Determine the (x, y) coordinate at the center of the cell enclosing the given text.  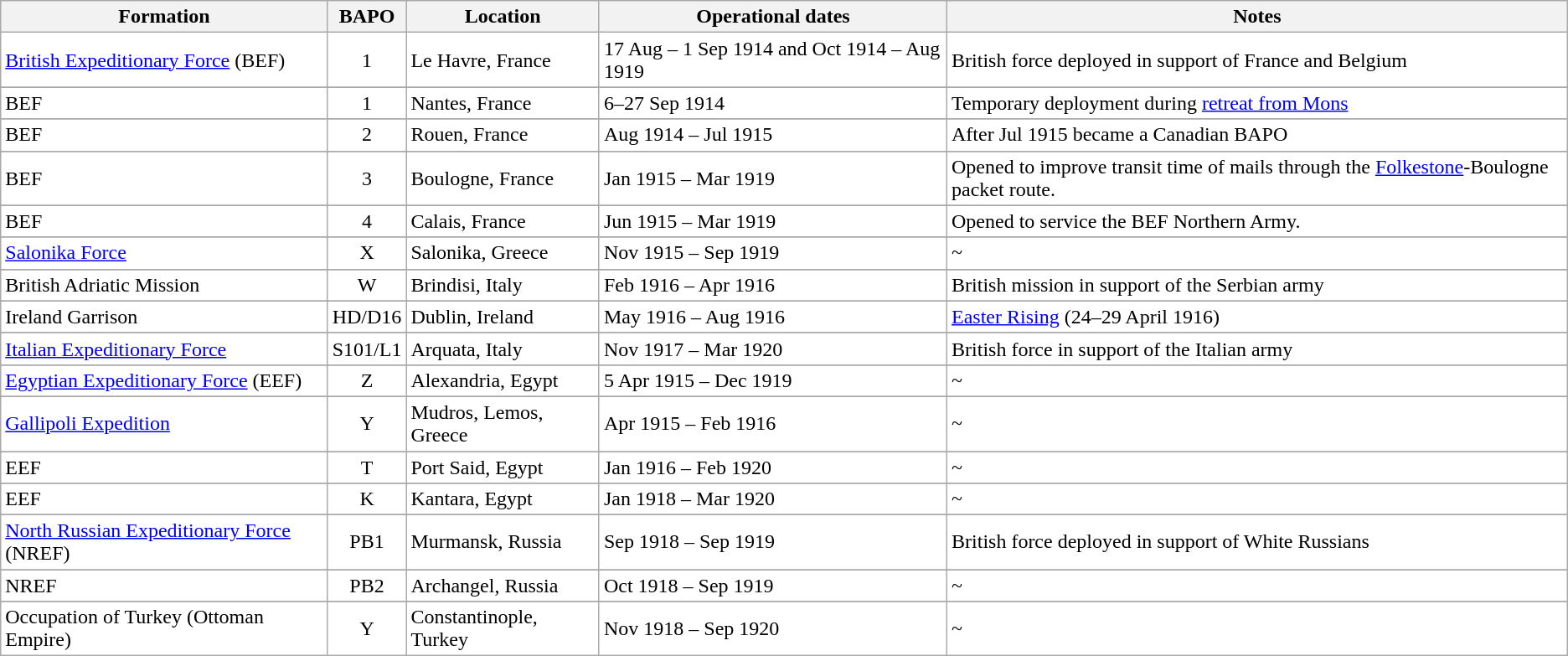
Oct 1918 – Sep 1919 (772, 586)
Nov 1915 – Sep 1919 (772, 253)
Location (503, 17)
British force deployed in support of White Russians (1258, 543)
Arquata, Italy (503, 349)
W (367, 285)
Nov 1918 – Sep 1920 (772, 628)
17 Aug – 1 Sep 1914 and Oct 1914 – Aug 1919 (772, 60)
Operational dates (772, 17)
Jun 1915 – Mar 1919 (772, 221)
British mission in support of the Serbian army (1258, 285)
X (367, 253)
BAPO (367, 17)
North Russian Expeditionary Force (NREF) (164, 543)
Salonika, Greece (503, 253)
Salonika Force (164, 253)
K (367, 499)
Easter Rising (24–29 April 1916) (1258, 317)
S101/L1 (367, 349)
Opened to service the BEF Northern Army. (1258, 221)
Egyptian Expeditionary Force (EEF) (164, 380)
After Jul 1915 became a Canadian BAPO (1258, 135)
Ireland Garrison (164, 317)
T (367, 467)
Z (367, 380)
British Expeditionary Force (BEF) (164, 60)
Kantara, Egypt (503, 499)
Sep 1918 – Sep 1919 (772, 543)
Notes (1258, 17)
NREF (164, 586)
Gallipoli Expedition (164, 424)
Archangel, Russia (503, 586)
Le Havre, France (503, 60)
Jan 1915 – Mar 1919 (772, 178)
Temporary deployment during retreat from Mons (1258, 103)
3 (367, 178)
British force deployed in support of France and Belgium (1258, 60)
Apr 1915 – Feb 1916 (772, 424)
Nantes, France (503, 103)
Brindisi, Italy (503, 285)
6–27 Sep 1914 (772, 103)
Murmansk, Russia (503, 543)
PB2 (367, 586)
Occupation of Turkey (Ottoman Empire) (164, 628)
Calais, France (503, 221)
Jan 1918 – Mar 1920 (772, 499)
Rouen, France (503, 135)
Jan 1916 – Feb 1920 (772, 467)
Nov 1917 – Mar 1920 (772, 349)
Dublin, Ireland (503, 317)
Opened to improve transit time of mails through the Folkestone-Boulogne packet route. (1258, 178)
Constantinople, Turkey (503, 628)
British force in support of the Italian army (1258, 349)
Aug 1914 – Jul 1915 (772, 135)
PB1 (367, 543)
4 (367, 221)
2 (367, 135)
Formation (164, 17)
Alexandria, Egypt (503, 380)
Boulogne, France (503, 178)
Italian Expeditionary Force (164, 349)
Port Said, Egypt (503, 467)
May 1916 – Aug 1916 (772, 317)
British Adriatic Mission (164, 285)
HD/D16 (367, 317)
Feb 1916 – Apr 1916 (772, 285)
Mudros, Lemos, Greece (503, 424)
5 Apr 1915 – Dec 1919 (772, 380)
